Locate the cell with the specified text and output its [x, y] center coordinate. 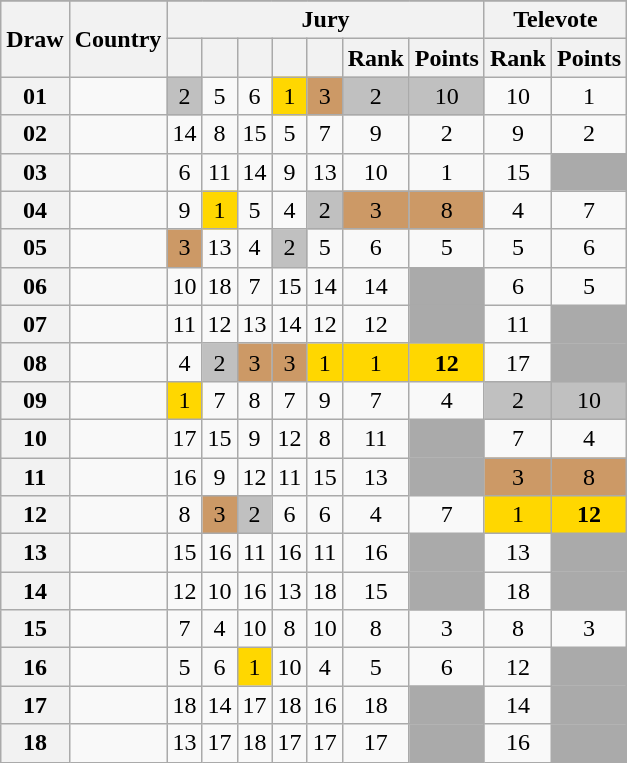
05 [35, 248]
Country [118, 39]
04 [35, 210]
Televote [555, 20]
06 [35, 286]
01 [35, 96]
02 [35, 134]
03 [35, 172]
07 [35, 324]
09 [35, 400]
Draw [35, 39]
Jury [326, 20]
08 [35, 362]
